Capture the cell that displays the provided text and extract its [x, y] central coordinate. 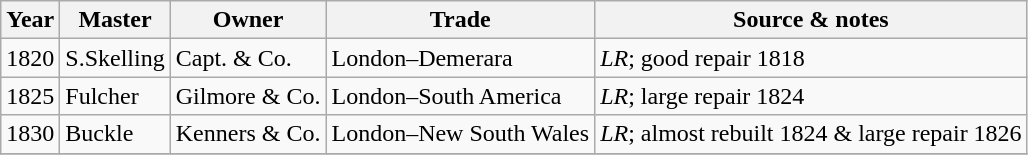
Year [30, 20]
Capt. & Co. [248, 58]
LR; almost rebuilt 1824 & large repair 1826 [812, 134]
Kenners & Co. [248, 134]
London–New South Wales [460, 134]
London–South America [460, 96]
Buckle [115, 134]
LR; good repair 1818 [812, 58]
1830 [30, 134]
Owner [248, 20]
Gilmore & Co. [248, 96]
LR; large repair 1824 [812, 96]
1820 [30, 58]
S.Skelling [115, 58]
Master [115, 20]
Trade [460, 20]
London–Demerara [460, 58]
Fulcher [115, 96]
Source & notes [812, 20]
1825 [30, 96]
